Provide the (x, y) coordinate of the cell's center where the given text is located.  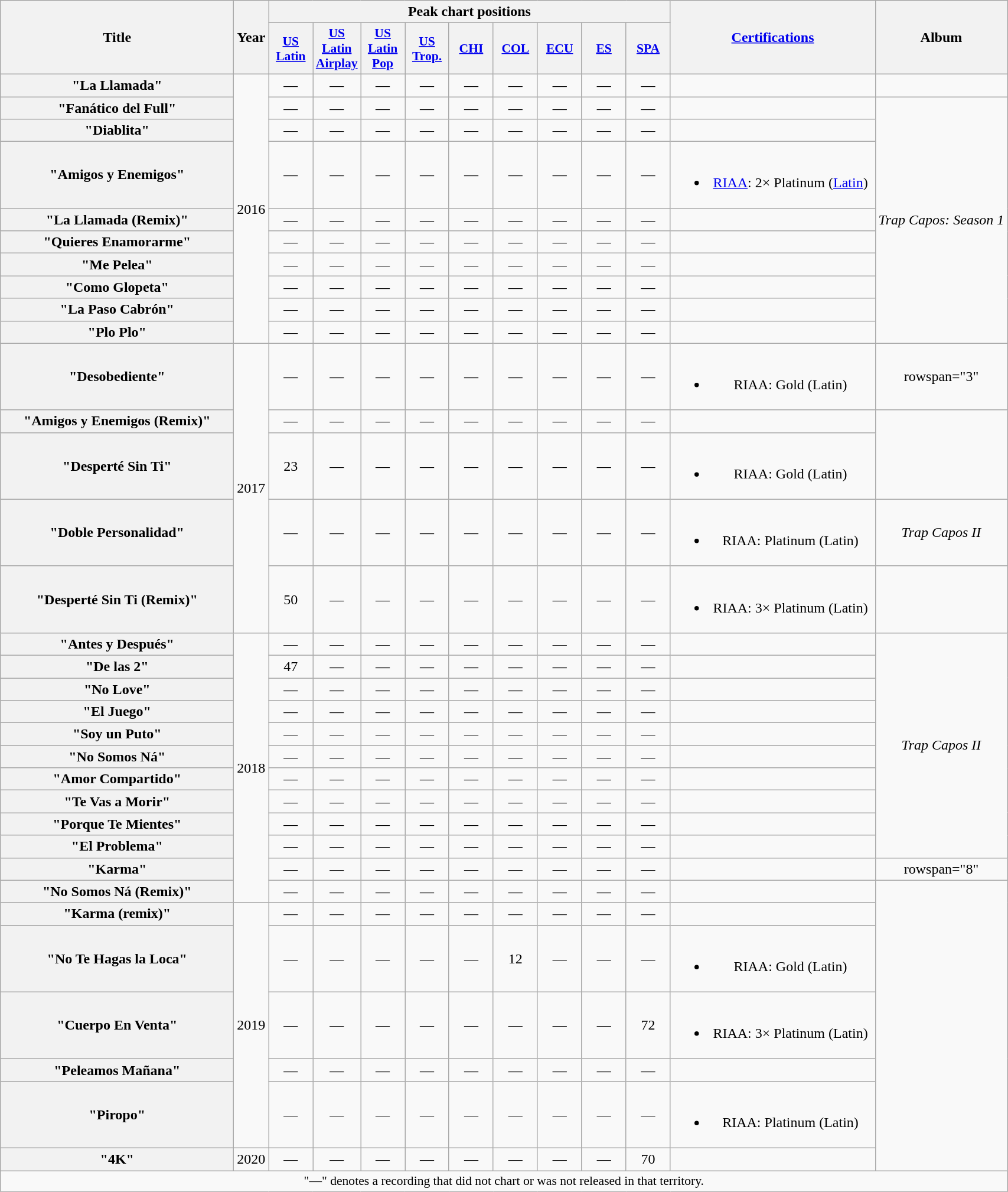
Year (252, 38)
"Karma (remix)" (117, 914)
Certifications (772, 38)
"La Paso Cabrón" (117, 310)
"Plo Plo" (117, 332)
2017 (252, 488)
"Quieres Enamorarme" (117, 242)
2016 (252, 209)
SPA (648, 48)
"No Somos Ná (Remix)" (117, 891)
COL (515, 48)
"Piropo" (117, 1114)
"Peleamos Mañana" (117, 1070)
rowspan="3" (941, 377)
"Desperté Sin Ti (Remix)" (117, 599)
"Soy un Puto" (117, 734)
"El Problema" (117, 846)
47 (291, 666)
rowspan="8" (941, 869)
"Amigos y Enemigos (Remix)" (117, 421)
"Fanático del Full" (117, 108)
"No Love" (117, 689)
"Amor Compartido" (117, 779)
RIAA: 2× Platinum (Latin) (772, 175)
Title (117, 38)
12 (515, 958)
"El Juego" (117, 712)
"Karma" (117, 869)
2018 (252, 768)
USLatin (291, 48)
"Como Glopeta" (117, 287)
"La Llamada (Remix)" (117, 220)
CHI (471, 48)
"Desobediente" (117, 377)
"Cuerpo En Venta" (117, 1025)
Peak chart positions (469, 12)
"Me Pelea" (117, 265)
"Antes y Después" (117, 644)
"No Somos Ná" (117, 757)
"Amigos y Enemigos" (117, 175)
USTrop. (428, 48)
"Doble Personalidad" (117, 533)
2020 (252, 1159)
"Te Vas a Morir" (117, 802)
"—" denotes a recording that did not chart or was not released in that territory. (504, 1181)
"No Te Hagas la Loca" (117, 958)
ECU (560, 48)
Album (941, 38)
72 (648, 1025)
USLatinPop (383, 48)
70 (648, 1159)
USLatinAirplay (337, 48)
"Porque Te Mientes" (117, 824)
"4K" (117, 1159)
2019 (252, 1025)
"De las 2" (117, 666)
23 (291, 465)
"Diablita" (117, 131)
50 (291, 599)
"La Llamada" (117, 85)
"Desperté Sin Ti" (117, 465)
Trap Capos: Season 1 (941, 220)
ES (604, 48)
